Return the (X, Y) coordinate for the center point of the cell that contains the specified text.  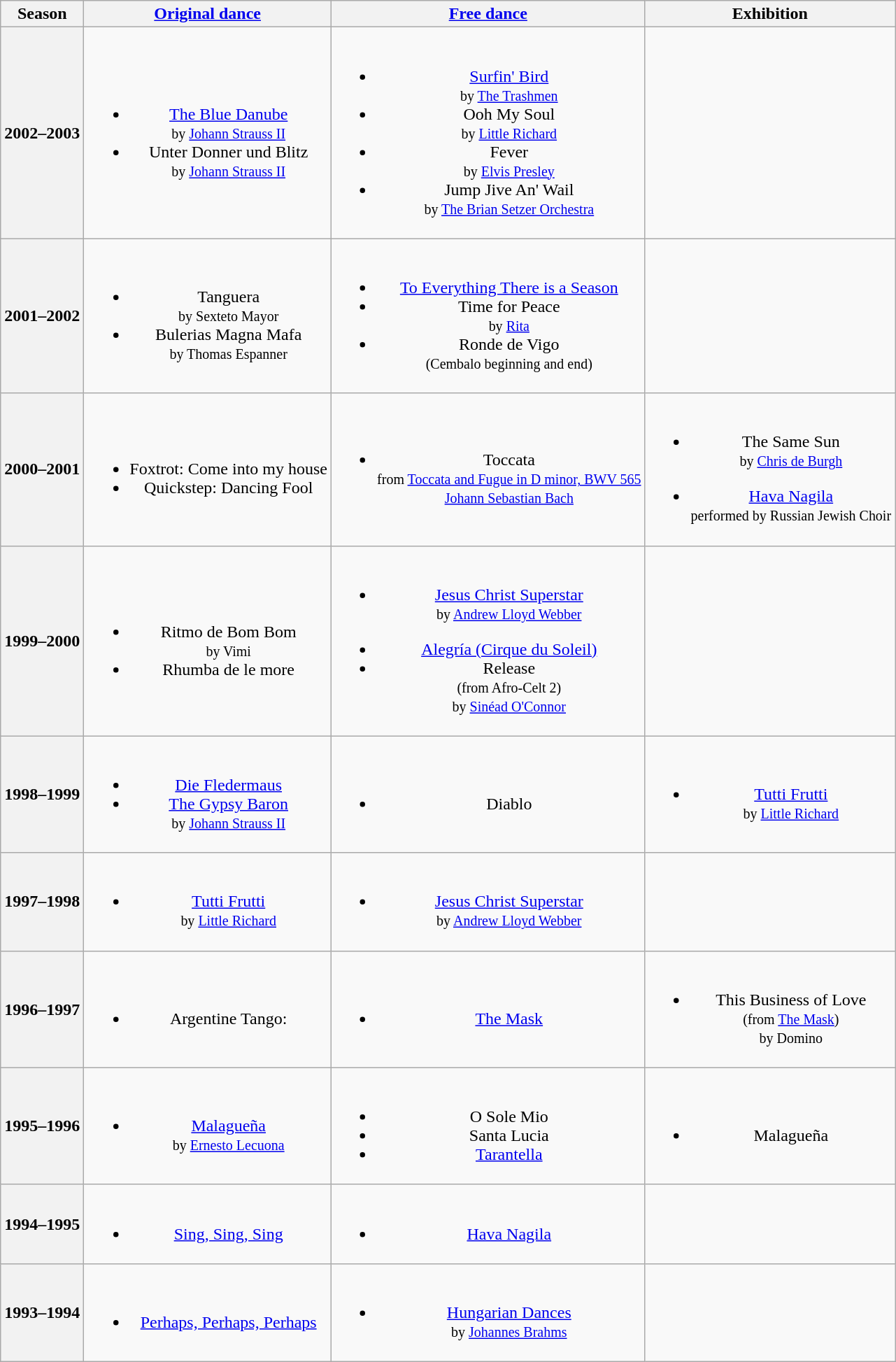
Ritmo de Bom Bom by Vimi Rhumba de le more (208, 641)
The Same Sun by Chris de Burgh Hava Nagila performed by Russian Jewish Choir (770, 469)
1998–1999 (42, 795)
To Everything There is a SeasonTime for Peace by Rita Ronde de Vigo (Cembalo beginning and end) (488, 316)
1996–1997 (42, 1009)
Argentine Tango: (208, 1009)
Tanguera by Sexteto Mayor Bulerias Magna Mafa by Thomas Espanner (208, 316)
The Mask (488, 1009)
1994–1995 (42, 1224)
1997–1998 (42, 902)
Jesus Christ Superstar by Andrew Lloyd Webber Alegría (Cirque du Soleil)Release (from Afro-Celt 2) by Sinéad O'Connor (488, 641)
Free dance (488, 14)
Perhaps, Perhaps, Perhaps (208, 1312)
Die FledermausThe Gypsy Baron by Johann Strauss II (208, 795)
The Blue Danube by Johann Strauss II Unter Donner und Blitz by Johann Strauss II (208, 133)
Diablo (488, 795)
Malagueña (770, 1126)
Foxtrot: Come into my houseQuickstep: Dancing Fool (208, 469)
Season (42, 14)
1993–1994 (42, 1312)
This Business of Love (from The Mask) by Domino (770, 1009)
Exhibition (770, 14)
Toccata from Toccata and Fugue in D minor, BWV 565 Johann Sebastian Bach (488, 469)
Sing, Sing, Sing (208, 1224)
Malagueña by Ernesto Lecuona (208, 1126)
2001–2002 (42, 316)
Hungarian Dances by Johannes Brahms (488, 1312)
Jesus Christ Superstar by Andrew Lloyd Webber (488, 902)
O Sole MioSanta LuciaTarantella (488, 1126)
Original dance (208, 14)
1999–2000 (42, 641)
1995–1996 (42, 1126)
2002–2003 (42, 133)
Hava Nagila (488, 1224)
2000–2001 (42, 469)
Surfin' Bird by The Trashmen Ooh My Soul by Little Richard Fever by Elvis Presley Jump Jive An' Wail by The Brian Setzer Orchestra (488, 133)
